Search for the cell housing the specified text and yield its (X, Y) center coordinate. 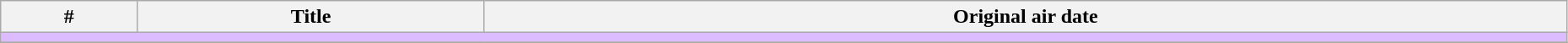
Title (311, 17)
Original air date (1026, 17)
# (69, 17)
